Search for the cell housing the specified text and yield its [x, y] center coordinate. 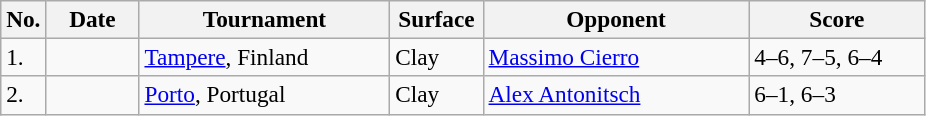
Porto, Portugal [264, 95]
2. [24, 95]
Date [92, 19]
No. [24, 19]
Massimo Cierro [616, 57]
4–6, 7–5, 6–4 [837, 57]
Alex Antonitsch [616, 95]
1. [24, 57]
Surface [436, 19]
Tampere, Finland [264, 57]
Tournament [264, 19]
6–1, 6–3 [837, 95]
Opponent [616, 19]
Score [837, 19]
